Scan for the cell matching the given text and deliver its (X, Y) coordinate at center. 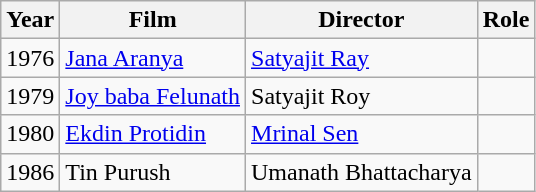
Role (506, 20)
Ekdin Protidin (153, 134)
Satyajit Ray (362, 58)
Film (153, 20)
Tin Purush (153, 172)
Joy baba Felunath (153, 96)
Satyajit Roy (362, 96)
1980 (30, 134)
1979 (30, 96)
1976 (30, 58)
Director (362, 20)
Umanath Bhattacharya (362, 172)
Jana Aranya (153, 58)
1986 (30, 172)
Year (30, 20)
Mrinal Sen (362, 134)
